Extract the (x, y) coordinate from the center of the cell holding the provided text.  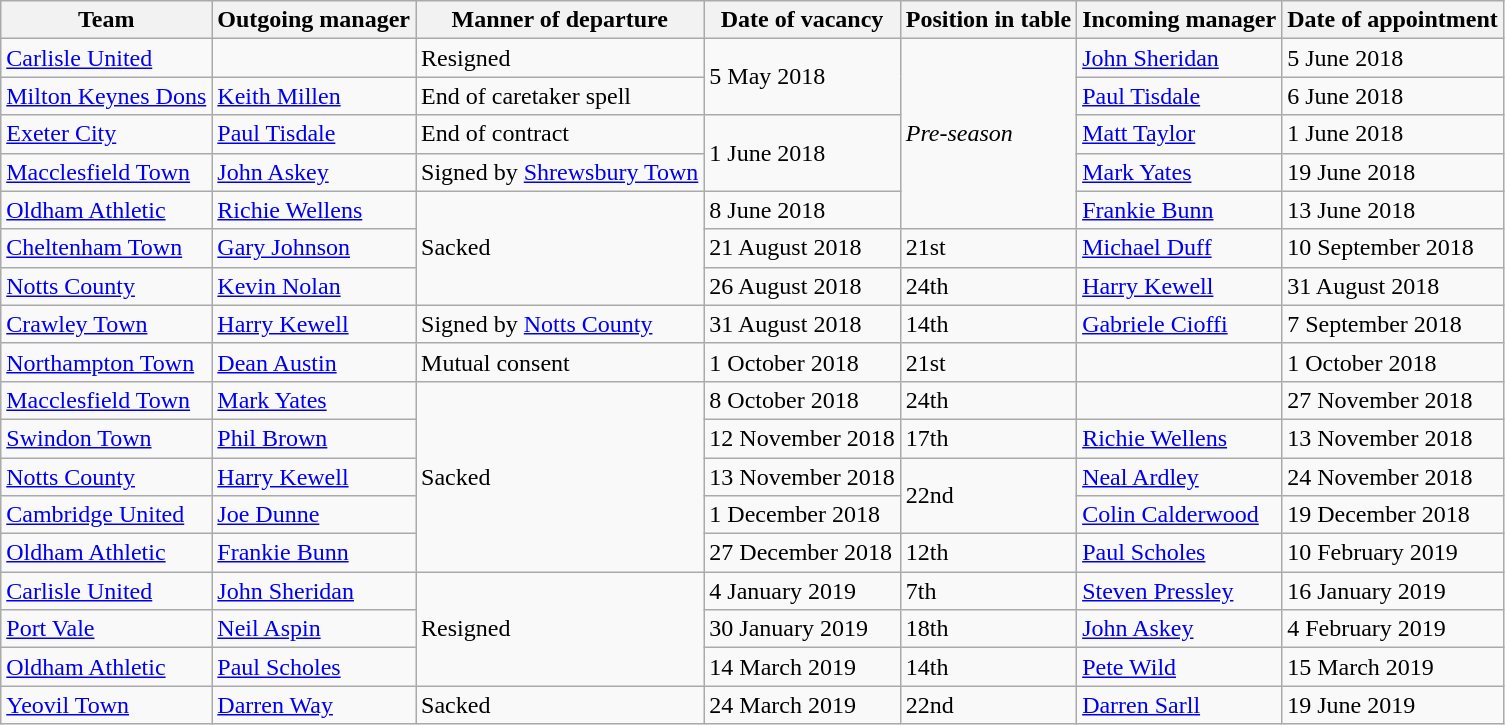
19 June 2019 (1393, 705)
Cheltenham Town (106, 248)
19 June 2018 (1393, 172)
10 September 2018 (1393, 248)
Exeter City (106, 134)
14 March 2019 (802, 667)
24 November 2018 (1393, 477)
Neal Ardley (1180, 477)
Crawley Town (106, 324)
Cambridge United (106, 515)
Kevin Nolan (314, 286)
Phil Brown (314, 438)
Incoming manager (1180, 20)
Position in table (988, 20)
Steven Pressley (1180, 591)
Matt Taylor (1180, 134)
12 November 2018 (802, 438)
Signed by Shrewsbury Town (560, 172)
19 December 2018 (1393, 515)
Neil Aspin (314, 629)
27 December 2018 (802, 553)
7th (988, 591)
16 January 2019 (1393, 591)
Gary Johnson (314, 248)
Port Vale (106, 629)
4 January 2019 (802, 591)
10 February 2019 (1393, 553)
Yeovil Town (106, 705)
26 August 2018 (802, 286)
5 May 2018 (802, 77)
Date of vacancy (802, 20)
4 February 2019 (1393, 629)
17th (988, 438)
Colin Calderwood (1180, 515)
Pete Wild (1180, 667)
8 October 2018 (802, 400)
Mutual consent (560, 362)
5 June 2018 (1393, 58)
6 June 2018 (1393, 96)
Joe Dunne (314, 515)
End of caretaker spell (560, 96)
1 December 2018 (802, 515)
Pre-season (988, 134)
Team (106, 20)
Darren Sarll (1180, 705)
7 September 2018 (1393, 324)
Keith Millen (314, 96)
Date of appointment (1393, 20)
Dean Austin (314, 362)
15 March 2019 (1393, 667)
Darren Way (314, 705)
24 March 2019 (802, 705)
Swindon Town (106, 438)
Signed by Notts County (560, 324)
21 August 2018 (802, 248)
End of contract (560, 134)
Michael Duff (1180, 248)
Manner of departure (560, 20)
27 November 2018 (1393, 400)
12th (988, 553)
Milton Keynes Dons (106, 96)
Northampton Town (106, 362)
Outgoing manager (314, 20)
13 June 2018 (1393, 210)
Gabriele Cioffi (1180, 324)
30 January 2019 (802, 629)
8 June 2018 (802, 210)
18th (988, 629)
